Return [x, y] of the center of cell containing provided text 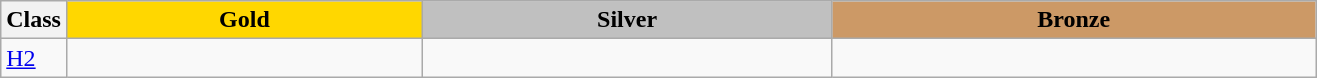
H2 [34, 58]
Class [34, 20]
Silver [626, 20]
Gold [244, 20]
Bronze [1074, 20]
